Extract the [X, Y] coordinate from the center of the cell holding the provided text.  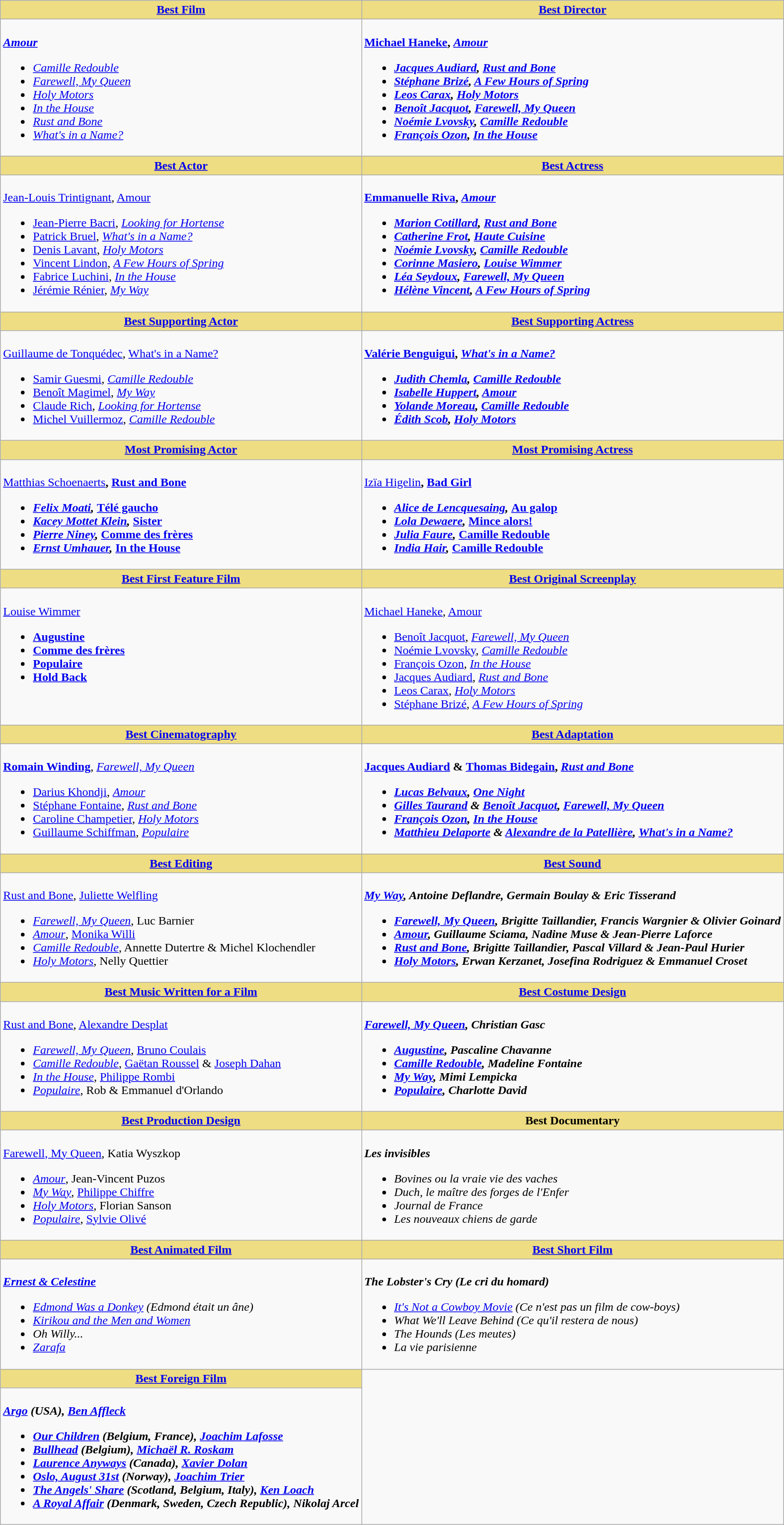
Ernest & CelestineEdmond Was a Donkey (Edmond était un âne)Kirikou and the Men and WomenOh Willy...Zarafa [181, 1314]
Best First Feature Film [181, 579]
Best Costume Design [572, 992]
Louise WimmerAugustineComme des frèresPopulaireHold Back [181, 656]
Best Actor [181, 166]
Best Supporting Actor [181, 321]
Best Animated Film [181, 1250]
Most Promising Actress [572, 450]
Matthias Schoenaerts, Rust and BoneFelix Moati, Télé gauchoKacey Mottet Klein, SisterPierre Niney, Comme des frèresErnst Umhauer, In the House [181, 514]
Best Music Written for a Film [181, 992]
Farewell, My Queen, Christian GascAugustine, Pascaline ChavanneCamille Redouble, Madeline FontaineMy Way, Mimi LempickaPopulaire, Charlotte David [572, 1057]
Most Promising Actor [181, 450]
Best Short Film [572, 1250]
AmourCamille RedoubleFarewell, My QueenHoly MotorsIn the HouseRust and BoneWhat's in a Name? [181, 87]
Best Original Screenplay [572, 579]
Romain Winding, Farewell, My QueenDarius Khondji, AmourStéphane Fontaine, Rust and BoneCaroline Champetier, Holy MotorsGuillaume Schiffman, Populaire [181, 798]
Best Supporting Actress [572, 321]
Best Actress [572, 166]
Izïa Higelin, Bad GirlAlice de Lencquesaing, Au galopLola Dewaere, Mince alors!Julia Faure, Camille RedoubleIndia Hair, Camille Redouble [572, 514]
Les invisiblesBovines ou la vraie vie des vachesDuch, le maître des forges de l'EnferJournal de FranceLes nouveaux chiens de garde [572, 1185]
Valérie Benguigui, What's in a Name?Judith Chemla, Camille RedoubleIsabelle Huppert, AmourYolande Moreau, Camille RedoubleÉdith Scob, Holy Motors [572, 386]
Best Director [572, 10]
Best Adaptation [572, 734]
Best Cinematography [181, 734]
Best Documentary [572, 1121]
Best Editing [181, 863]
Farewell, My Queen, Katia WyszkopAmour, Jean-Vincent PuzosMy Way, Philippe ChiffreHoly Motors, Florian SansonPopulaire, Sylvie Olivé [181, 1185]
Best Sound [572, 863]
Best Foreign Film [181, 1378]
Best Film [181, 10]
Best Production Design [181, 1121]
